Return [x, y] of the center of cell containing provided text 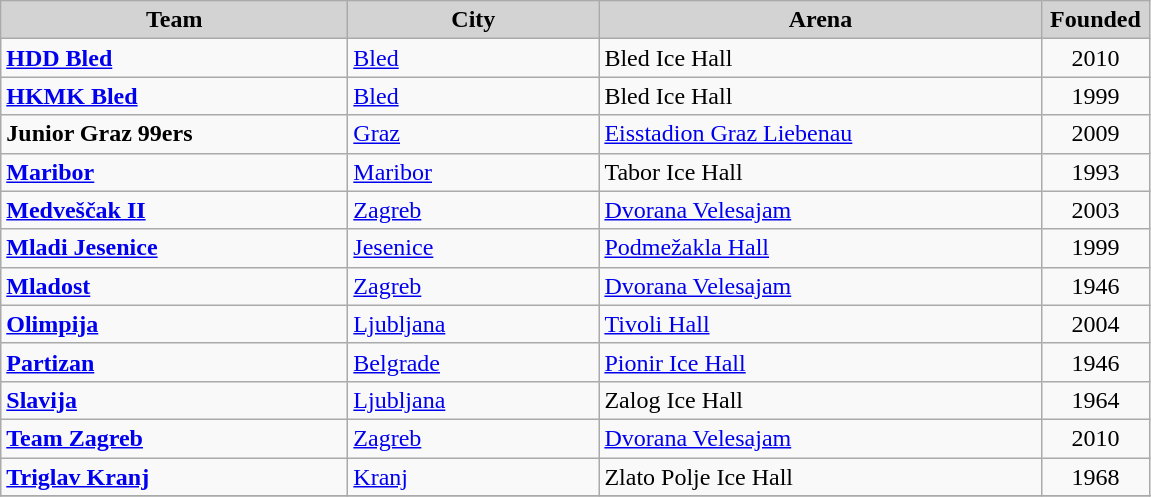
Podmežakla Hall [820, 248]
Olimpija [174, 324]
Kranj [474, 477]
Slavija [174, 400]
1993 [1096, 172]
Tabor Ice Hall [820, 172]
Tivoli Hall [820, 324]
City [474, 20]
Triglav Kranj [174, 477]
Jesenice [474, 248]
Eisstadion Graz Liebenau [820, 134]
Arena [820, 20]
HKMK Bled [174, 96]
Zlato Polje Ice Hall [820, 477]
Partizan [174, 362]
Team Zagreb [174, 438]
Medveščak II [174, 210]
Team [174, 20]
Founded [1096, 20]
Mladost [174, 286]
1968 [1096, 477]
2003 [1096, 210]
1964 [1096, 400]
Pionir Ice Hall [820, 362]
2009 [1096, 134]
Junior Graz 99ers [174, 134]
Graz [474, 134]
2004 [1096, 324]
Mladi Jesenice [174, 248]
HDD Bled [174, 58]
Belgrade [474, 362]
Zalog Ice Hall [820, 400]
